Detect which cell encompasses the target text, then output its [x, y] center coordinate. 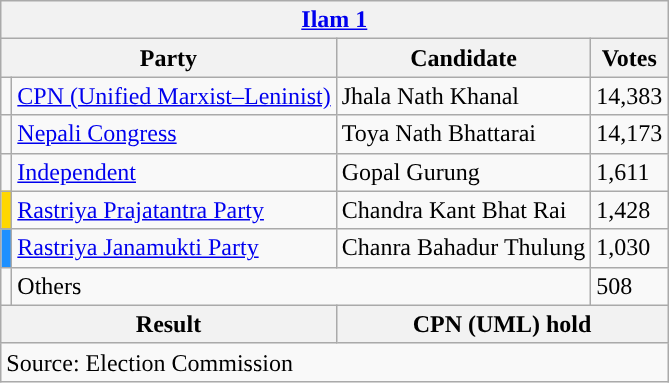
Source: Election Commission [334, 362]
14,173 [630, 134]
Independent [174, 172]
Others [302, 286]
Chanra Bahadur Thulung [464, 248]
Result [168, 324]
Votes [630, 58]
508 [630, 286]
Toya Nath Bhattarai [464, 134]
Ilam 1 [334, 20]
Gopal Gurung [464, 172]
14,383 [630, 96]
Party [168, 58]
CPN (Unified Marxist–Leninist) [174, 96]
Rastriya Prajatantra Party [174, 210]
1,611 [630, 172]
Nepali Congress [174, 134]
Rastriya Janamukti Party [174, 248]
1,428 [630, 210]
1,030 [630, 248]
Candidate [464, 58]
CPN (UML) hold [502, 324]
Jhala Nath Khanal [464, 96]
Chandra Kant Bhat Rai [464, 210]
